Return [x, y] of the center of cell containing provided text 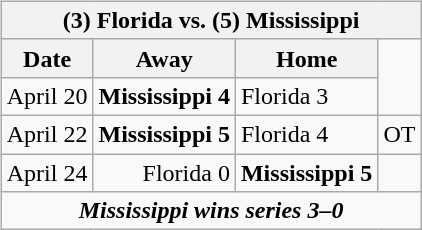
April 24 [47, 173]
Home [306, 58]
(3) Florida vs. (5) Mississippi [211, 20]
Florida 3 [306, 96]
Mississippi wins series 3–0 [211, 211]
Away [164, 58]
Mississippi 4 [164, 96]
April 22 [47, 134]
Florida 4 [306, 134]
April 20 [47, 96]
Florida 0 [164, 173]
Date [47, 58]
OT [400, 134]
